Capture the cell that displays the provided text and extract its [x, y] central coordinate. 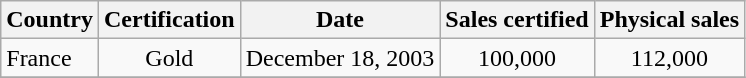
France [50, 58]
Gold [169, 58]
112,000 [669, 58]
100,000 [517, 58]
Sales certified [517, 20]
Physical sales [669, 20]
Date [340, 20]
Certification [169, 20]
Country [50, 20]
December 18, 2003 [340, 58]
